Return the (x, y) coordinate for the center point of the cell that contains the specified text.  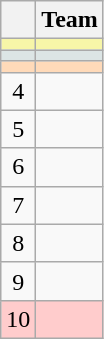
Team (70, 20)
6 (18, 167)
7 (18, 205)
10 (18, 319)
9 (18, 281)
8 (18, 243)
4 (18, 91)
5 (18, 129)
